Return the [X, Y] coordinate for the center point of the cell that contains the specified text.  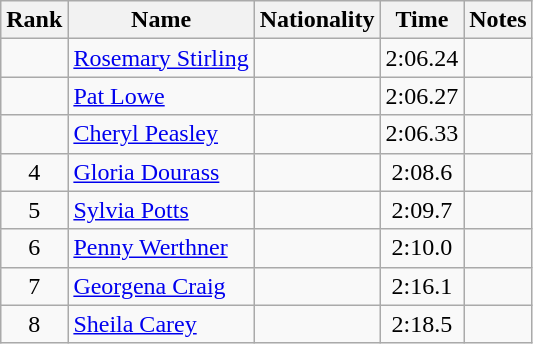
Notes [498, 20]
2:10.0 [422, 248]
Rank [34, 20]
2:18.5 [422, 324]
Rosemary Stirling [161, 58]
2:06.27 [422, 96]
Sheila Carey [161, 324]
Sylvia Potts [161, 210]
Georgena Craig [161, 286]
2:16.1 [422, 286]
Cheryl Peasley [161, 134]
2:08.6 [422, 172]
Penny Werthner [161, 248]
4 [34, 172]
5 [34, 210]
8 [34, 324]
7 [34, 286]
Gloria Dourass [161, 172]
2:06.33 [422, 134]
Nationality [317, 20]
Name [161, 20]
6 [34, 248]
Pat Lowe [161, 96]
Time [422, 20]
2:09.7 [422, 210]
2:06.24 [422, 58]
